Return the [X, Y] coordinate for the center point of the cell that contains the specified text.  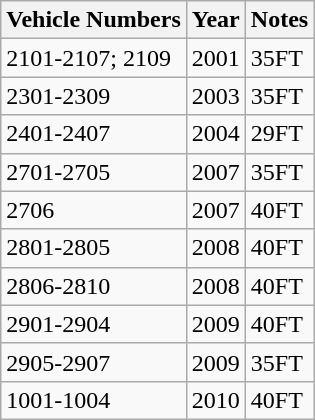
2701-2705 [94, 172]
2801-2805 [94, 248]
2301-2309 [94, 96]
2901-2904 [94, 324]
2010 [216, 400]
2905-2907 [94, 362]
Notes [279, 20]
29FT [279, 134]
2706 [94, 210]
2004 [216, 134]
2003 [216, 96]
2001 [216, 58]
2101-2107; 2109 [94, 58]
2401-2407 [94, 134]
1001-1004 [94, 400]
Vehicle Numbers [94, 20]
Year [216, 20]
2806-2810 [94, 286]
